Extract the (x, y) coordinate from the center of the cell holding the provided text.  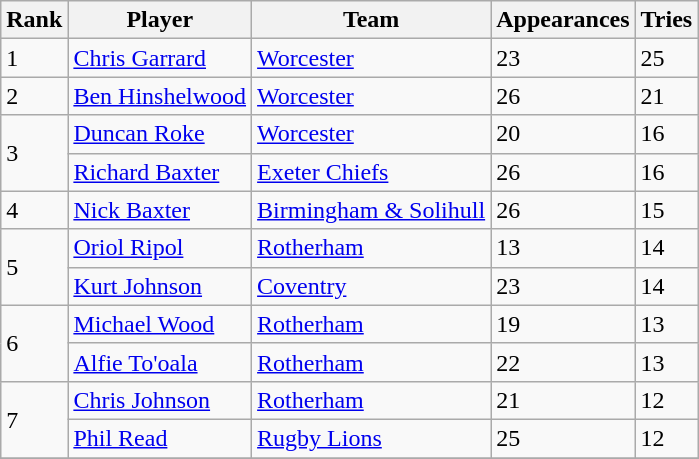
Michael Wood (160, 324)
Team (372, 20)
Oriol Ripol (160, 248)
6 (34, 343)
2 (34, 96)
Birmingham & Solihull (372, 210)
Exeter Chiefs (372, 172)
Appearances (563, 20)
1 (34, 58)
Rugby Lions (372, 438)
4 (34, 210)
Player (160, 20)
Richard Baxter (160, 172)
Coventry (372, 286)
Tries (666, 20)
7 (34, 419)
Phil Read (160, 438)
Chris Garrard (160, 58)
3 (34, 153)
Rank (34, 20)
Alfie To'oala (160, 362)
Ben Hinshelwood (160, 96)
19 (563, 324)
5 (34, 267)
20 (563, 134)
Kurt Johnson (160, 286)
Duncan Roke (160, 134)
Nick Baxter (160, 210)
Chris Johnson (160, 400)
15 (666, 210)
22 (563, 362)
